Extract the [X, Y] coordinate from the center of the cell holding the provided text.  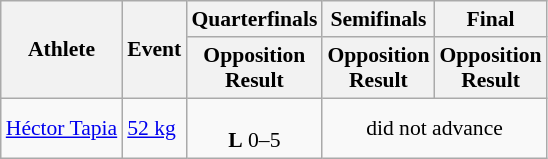
Event [154, 50]
Quarterfinals [254, 19]
Semifinals [378, 19]
Héctor Tapia [62, 128]
Athlete [62, 50]
did not advance [434, 128]
Final [490, 19]
L 0–5 [254, 128]
52 kg [154, 128]
